Determine the [X, Y] coordinate at the center of the cell enclosing the given text.  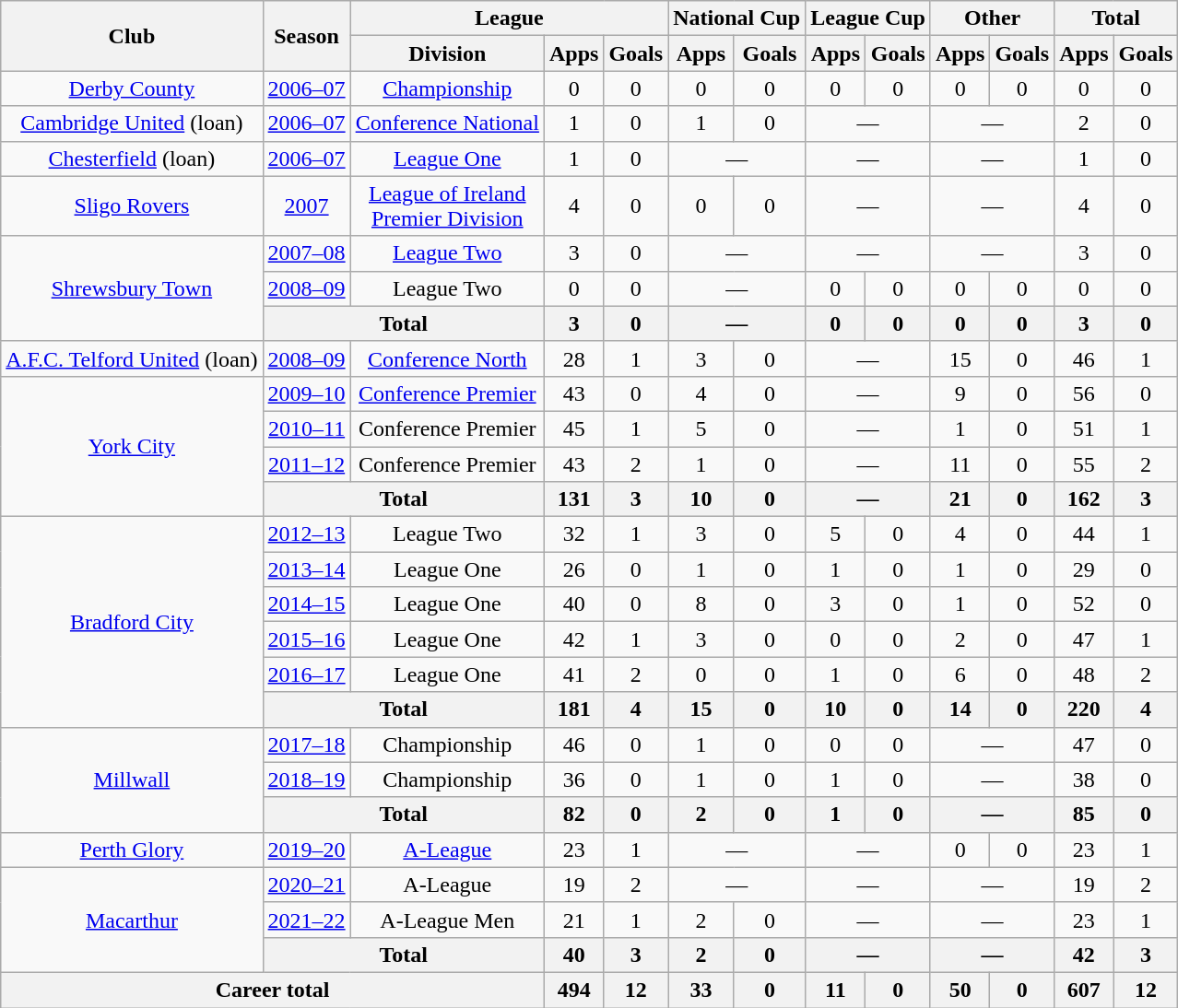
Bradford City [132, 622]
Division [447, 53]
League Cup [868, 18]
Perth Glory [132, 850]
48 [1084, 674]
44 [1084, 534]
Conference National [447, 123]
2007–08 [306, 253]
2014–15 [306, 604]
32 [573, 534]
28 [573, 358]
Conference North [447, 358]
33 [701, 990]
2007 [306, 206]
2015–16 [306, 639]
36 [573, 779]
Millwall [132, 779]
56 [1084, 393]
55 [1084, 463]
Chesterfield (loan) [132, 158]
2012–13 [306, 534]
Sligo Rovers [132, 206]
494 [573, 990]
Season [306, 36]
6 [960, 674]
607 [1084, 990]
2021–22 [306, 920]
38 [1084, 779]
45 [573, 428]
2018–19 [306, 779]
2016–17 [306, 674]
52 [1084, 604]
85 [1084, 815]
Shrewsbury Town [132, 288]
51 [1084, 428]
29 [1084, 569]
Macarthur [132, 920]
A.F.C. Telford United (loan) [132, 358]
League of IrelandPremier Division [447, 206]
9 [960, 393]
2020–21 [306, 885]
Career total [273, 990]
2013–14 [306, 569]
181 [573, 709]
220 [1084, 709]
National Cup [737, 18]
41 [573, 674]
26 [573, 569]
A-League Men [447, 920]
131 [573, 499]
League [509, 18]
8 [701, 604]
2009–10 [306, 393]
Club [132, 36]
York City [132, 446]
2010–11 [306, 428]
82 [573, 815]
14 [960, 709]
Cambridge United (loan) [132, 123]
50 [960, 990]
Other [992, 18]
2011–12 [306, 463]
2019–20 [306, 850]
Derby County [132, 88]
2017–18 [306, 744]
162 [1084, 499]
